Provide the (x, y) coordinate of the cell's center where the given text is located.  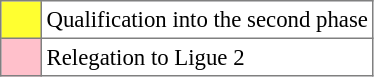
Qualification into the second phase (207, 20)
Relegation to Ligue 2 (207, 57)
